Detect which cell encompasses the target text, then output its [x, y] center coordinate. 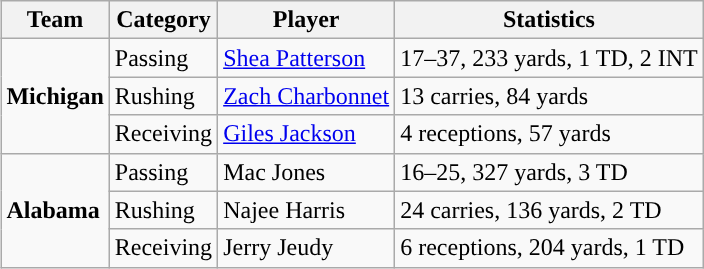
Jerry Jeudy [306, 248]
13 carries, 84 yards [550, 96]
17–37, 233 yards, 1 TD, 2 INT [550, 58]
16–25, 327 yards, 3 TD [550, 172]
24 carries, 136 yards, 2 TD [550, 210]
Michigan [55, 96]
Team [55, 20]
Giles Jackson [306, 134]
Mac Jones [306, 172]
Najee Harris [306, 210]
Shea Patterson [306, 58]
4 receptions, 57 yards [550, 134]
Zach Charbonnet [306, 96]
Category [163, 20]
Statistics [550, 20]
Player [306, 20]
6 receptions, 204 yards, 1 TD [550, 248]
Alabama [55, 210]
